Identify which cell holds the provided text, then report its [x, y] central coordinate. 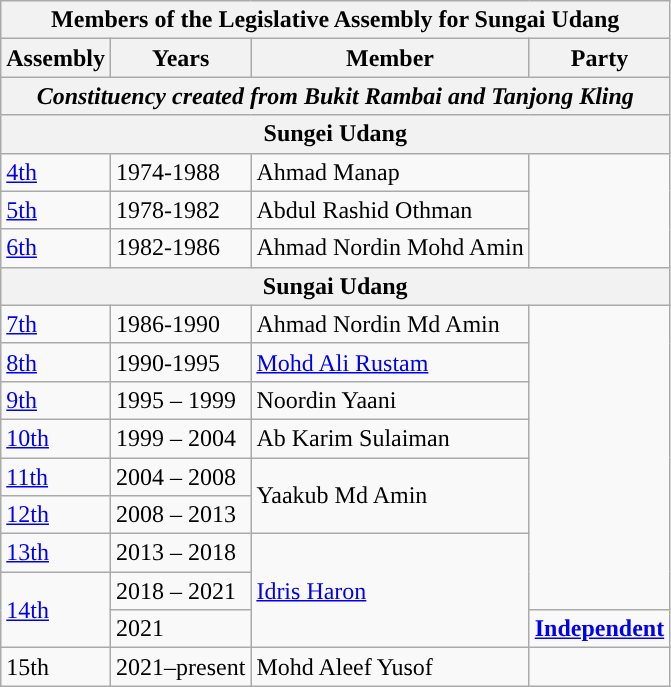
5th [56, 210]
6th [56, 248]
Members of the Legislative Assembly for Sungai Udang [336, 20]
1974-1988 [180, 172]
14th [56, 610]
Mohd Aleef Yusof [390, 667]
1995 – 1999 [180, 400]
2018 – 2021 [180, 591]
Abdul Rashid Othman [390, 210]
2021 [180, 629]
Yaakub Md Amin [390, 496]
Sungai Udang [336, 286]
Years [180, 58]
Mohd Ali Rustam [390, 362]
4th [56, 172]
1982-1986 [180, 248]
10th [56, 438]
Ahmad Nordin Mohd Amin [390, 248]
Member [390, 58]
Constituency created from Bukit Rambai and Tanjong Kling [336, 96]
2021–present [180, 667]
8th [56, 362]
1990-1995 [180, 362]
Party [599, 58]
2008 – 2013 [180, 515]
11th [56, 477]
12th [56, 515]
Ahmad Manap [390, 172]
15th [56, 667]
2004 – 2008 [180, 477]
Ahmad Nordin Md Amin [390, 324]
7th [56, 324]
Assembly [56, 58]
2013 – 2018 [180, 553]
Sungei Udang [336, 134]
Ab Karim Sulaiman [390, 438]
1978-1982 [180, 210]
13th [56, 553]
1986-1990 [180, 324]
Independent [599, 629]
9th [56, 400]
1999 – 2004 [180, 438]
Idris Haron [390, 591]
Noordin Yaani [390, 400]
